Detect which cell encompasses the target text, then output its [x, y] center coordinate. 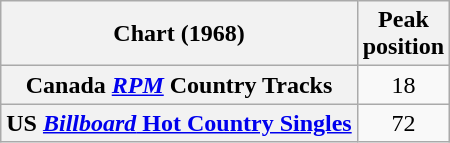
US Billboard Hot Country Singles [179, 123]
72 [403, 123]
Peakposition [403, 34]
Chart (1968) [179, 34]
Canada RPM Country Tracks [179, 85]
18 [403, 85]
